Search for the cell housing the specified text and yield its [X, Y] center coordinate. 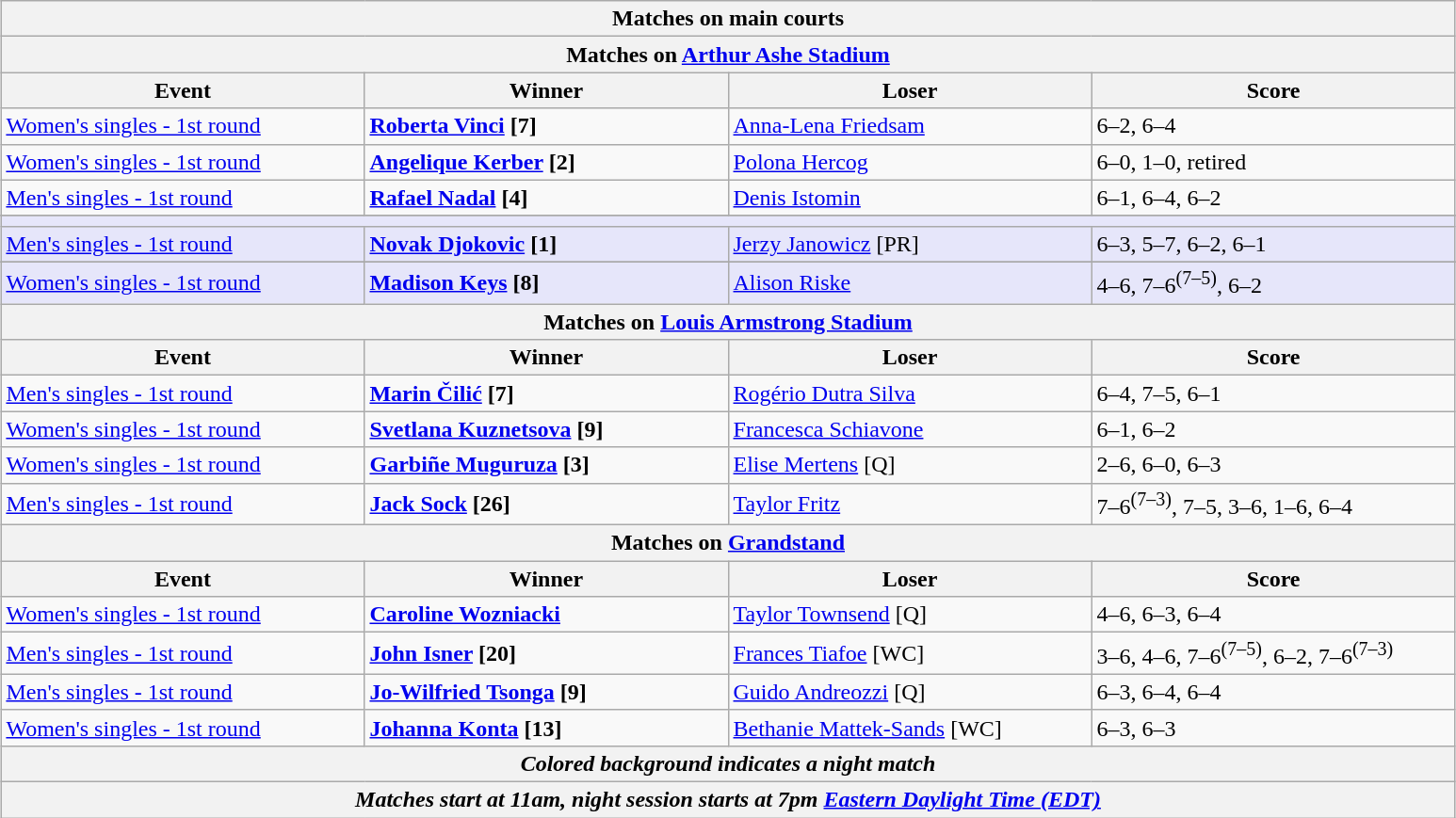
Matches on Louis Armstrong Stadium [728, 322]
Jerzy Janowicz [PR] [910, 244]
Madison Keys [8] [546, 282]
Elise Mertens [Q] [910, 465]
Rafael Nadal [4] [546, 198]
Rogério Dutra Silva [910, 393]
Roberta Vinci [7] [546, 126]
Johanna Konta [13] [546, 728]
Novak Djokovic [1] [546, 244]
6–3, 6–4, 6–4 [1273, 692]
Colored background indicates a night match [728, 764]
6–1, 6–4, 6–2 [1273, 198]
Taylor Townsend [Q] [910, 615]
John Isner [20] [546, 653]
6–0, 1–0, retired [1273, 162]
Matches on main courts [728, 19]
Garbiñe Muguruza [3] [546, 465]
7–6(7–3), 7–5, 3–6, 1–6, 6–4 [1273, 505]
Marin Čilić [7] [546, 393]
Matches on Grandstand [728, 543]
4–6, 7–6(7–5), 6–2 [1273, 282]
Caroline Wozniacki [546, 615]
6–2, 6–4 [1273, 126]
Denis Istomin [910, 198]
Jack Sock [26] [546, 505]
6–1, 6–2 [1273, 429]
Anna-Lena Friedsam [910, 126]
Francesca Schiavone [910, 429]
3–6, 4–6, 7–6(7–5), 6–2, 7–6(7–3) [1273, 653]
6–3, 5–7, 6–2, 6–1 [1273, 244]
4–6, 6–3, 6–4 [1273, 615]
Matches start at 11am, night session starts at 7pm Eastern Daylight Time (EDT) [728, 800]
Svetlana Kuznetsova [9] [546, 429]
6–4, 7–5, 6–1 [1273, 393]
Angelique Kerber [2] [546, 162]
Guido Andreozzi [Q] [910, 692]
6–3, 6–3 [1273, 728]
Frances Tiafoe [WC] [910, 653]
Polona Hercog [910, 162]
Bethanie Mattek-Sands [WC] [910, 728]
Alison Riske [910, 282]
Taylor Fritz [910, 505]
Jo-Wilfried Tsonga [9] [546, 692]
2–6, 6–0, 6–3 [1273, 465]
Matches on Arthur Ashe Stadium [728, 55]
